Detect which cell encompasses the target text, then output its [x, y] center coordinate. 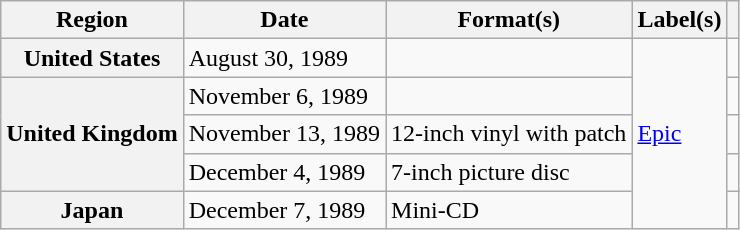
Mini-CD [509, 210]
Japan [92, 210]
Date [284, 20]
United Kingdom [92, 134]
November 13, 1989 [284, 134]
December 7, 1989 [284, 210]
Region [92, 20]
United States [92, 58]
Epic [680, 134]
Format(s) [509, 20]
August 30, 1989 [284, 58]
Label(s) [680, 20]
December 4, 1989 [284, 172]
7-inch picture disc [509, 172]
November 6, 1989 [284, 96]
12-inch vinyl with patch [509, 134]
